Locate the cell with the specified text and output its (X, Y) center coordinate. 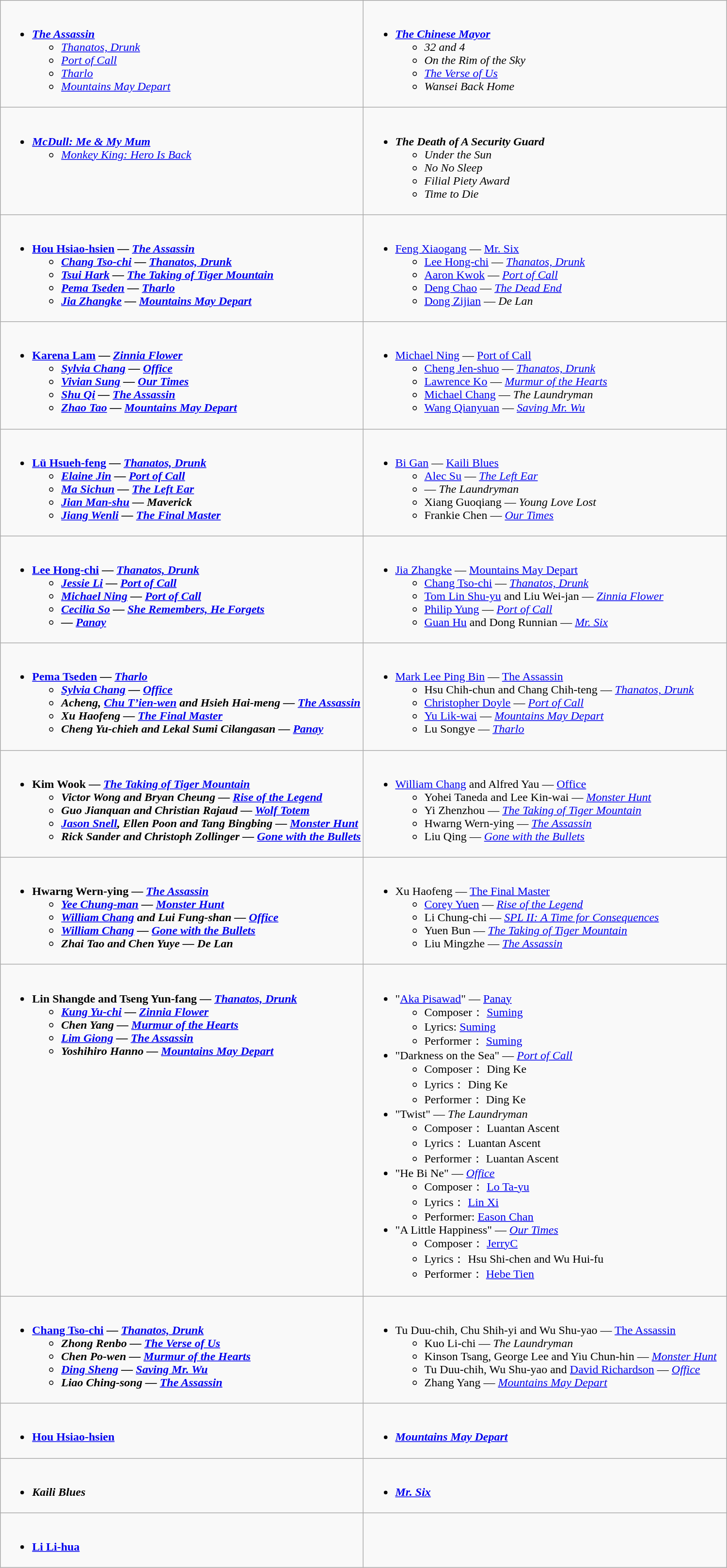
McDull: Me & My MumMonkey King: Hero Is Back (182, 161)
Lee Hong-chi — Thanatos, DrunkJessie Li — Port of CallMichael Ning — Port of CallCecilia So — She Remembers, He Forgets — Panay (182, 589)
Kaili Blues (182, 1486)
Karena Lam — Zinnia FlowerSylvia Chang — OfficeVivian Sung — Our TimesShu Qi — The AssassinZhao Tao — Mountains May Depart (182, 375)
Mr. Six (545, 1486)
The AssassinThanatos, DrunkPort of CallTharloMountains May Depart (182, 54)
Mountains May Depart (545, 1430)
The Death of A Security GuardUnder the SunNo No SleepFilial Piety AwardTime to Die (545, 161)
Li Li-hua (182, 1540)
The Chinese Mayor32 and 4On the Rim of the SkyThe Verse of UsWansei Back Home (545, 54)
Hou Hsiao-hsien (182, 1430)
Bi Gan — Kaili BluesAlec Su — The Left Ear — The LaundrymanXiang Guoqiang — Young Love LostFrankie Chen — Our Times (545, 483)
Lü Hsueh-feng — Thanatos, DrunkElaine Jin — Port of CallMa Sichun — The Left EarJian Man-shu — MaverickJiang Wenli — The Final Master (182, 483)
Feng Xiaogang — Mr. SixLee Hong-chi — Thanatos, DrunkAaron Kwok — Port of CallDeng Chao — The Dead EndDong Zijian — De Lan (545, 268)
